Locate the cell with the specified text and output its [x, y] center coordinate. 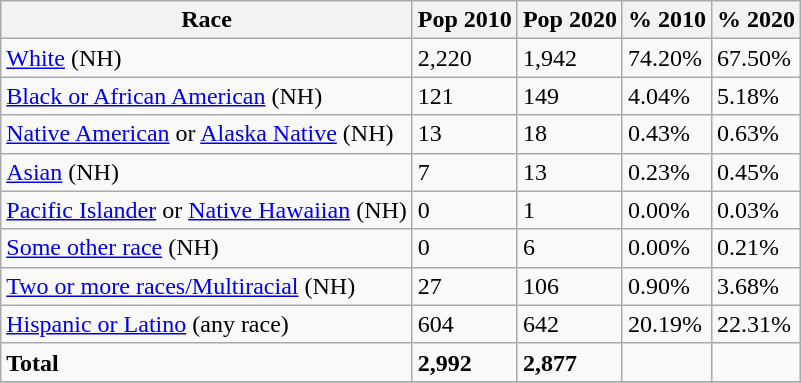
Native American or Alaska Native (NH) [207, 134]
Pop 2020 [570, 20]
5.18% [756, 96]
6 [570, 248]
121 [464, 96]
7 [464, 172]
642 [570, 324]
Race [207, 20]
Pop 2010 [464, 20]
1 [570, 210]
0.03% [756, 210]
0.45% [756, 172]
149 [570, 96]
Total [207, 362]
2,220 [464, 58]
% 2010 [666, 20]
2,992 [464, 362]
27 [464, 286]
74.20% [666, 58]
3.68% [756, 286]
Two or more races/Multiracial (NH) [207, 286]
0.21% [756, 248]
0.43% [666, 134]
0.23% [666, 172]
604 [464, 324]
White (NH) [207, 58]
Asian (NH) [207, 172]
Pacific Islander or Native Hawaiian (NH) [207, 210]
0.63% [756, 134]
0.90% [666, 286]
Black or African American (NH) [207, 96]
67.50% [756, 58]
2,877 [570, 362]
4.04% [666, 96]
% 2020 [756, 20]
Some other race (NH) [207, 248]
1,942 [570, 58]
18 [570, 134]
22.31% [756, 324]
Hispanic or Latino (any race) [207, 324]
20.19% [666, 324]
106 [570, 286]
